Extract the [x, y] coordinate from the center of the cell holding the provided text.  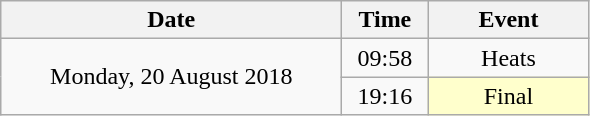
Monday, 20 August 2018 [172, 77]
Heats [508, 58]
Final [508, 96]
09:58 [385, 58]
Time [385, 20]
19:16 [385, 96]
Event [508, 20]
Date [172, 20]
